Output the [X, Y] coordinate of the center of the cell containing the given text.  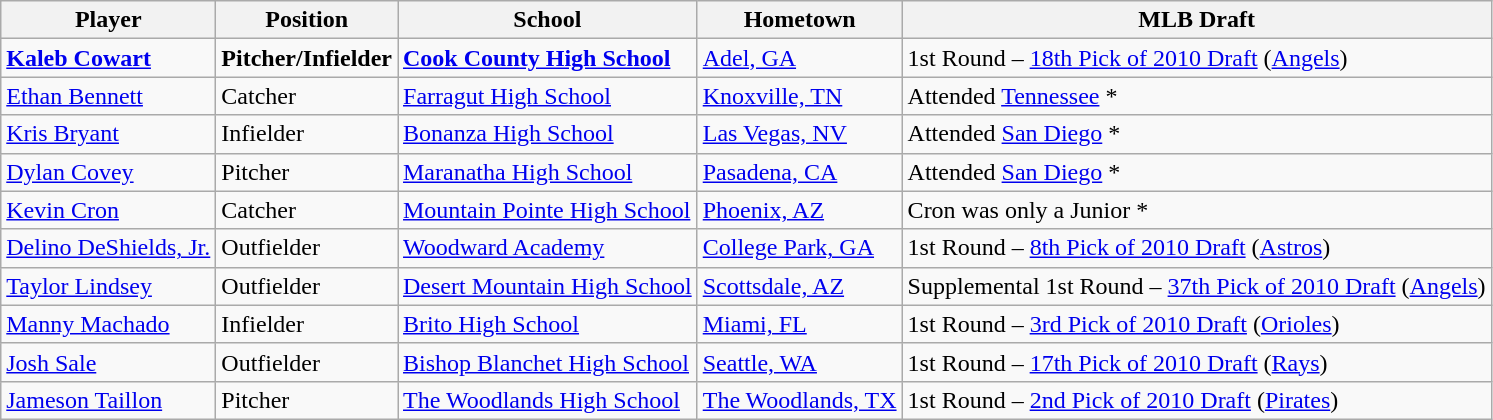
Phoenix, AZ [800, 210]
Supplemental 1st Round – 37th Pick of 2010 Draft (Angels) [1196, 286]
Position [307, 20]
Jameson Taillon [108, 400]
Manny Machado [108, 324]
1st Round – 8th Pick of 2010 Draft (Astros) [1196, 248]
Taylor Lindsey [108, 286]
Josh Sale [108, 362]
The Woodlands High School [548, 400]
School [548, 20]
1st Round – 2nd Pick of 2010 Draft (Pirates) [1196, 400]
Kaleb Cowart [108, 58]
Mountain Pointe High School [548, 210]
Kris Bryant [108, 134]
Player [108, 20]
Cron was only a Junior * [1196, 210]
Pitcher/Infielder [307, 58]
1st Round – 18th Pick of 2010 Draft (Angels) [1196, 58]
Pasadena, CA [800, 172]
1st Round – 17th Pick of 2010 Draft (Rays) [1196, 362]
Miami, FL [800, 324]
Hometown [800, 20]
Woodward Academy [548, 248]
Dylan Covey [108, 172]
Bonanza High School [548, 134]
Kevin Cron [108, 210]
Knoxville, TN [800, 96]
Ethan Bennett [108, 96]
Brito High School [548, 324]
Seattle, WA [800, 362]
1st Round – 3rd Pick of 2010 Draft (Orioles) [1196, 324]
Farragut High School [548, 96]
MLB Draft [1196, 20]
Attended Tennessee * [1196, 96]
Cook County High School [548, 58]
Scottsdale, AZ [800, 286]
Bishop Blanchet High School [548, 362]
Las Vegas, NV [800, 134]
College Park, GA [800, 248]
Desert Mountain High School [548, 286]
Maranatha High School [548, 172]
The Woodlands, TX [800, 400]
Delino DeShields, Jr. [108, 248]
Adel, GA [800, 58]
